Identify which cell holds the provided text, then report its [X, Y] central coordinate. 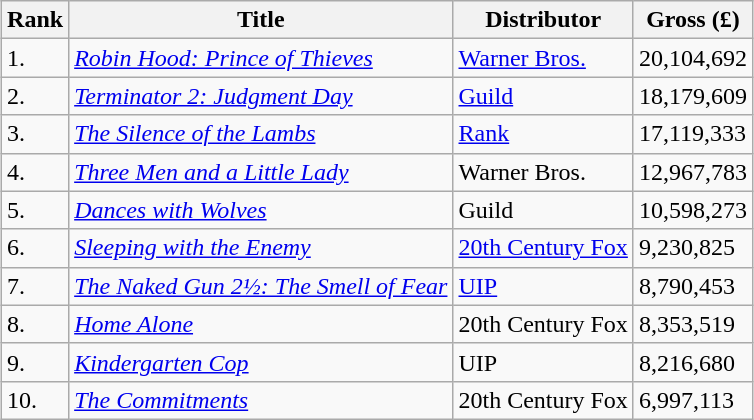
8,790,453 [692, 286]
20,104,692 [692, 58]
The Commitments [261, 400]
Gross (£) [692, 20]
Dances with Wolves [261, 210]
6,997,113 [692, 400]
8,216,680 [692, 362]
2. [36, 96]
8. [36, 324]
Kindergarten Cop [261, 362]
The Silence of the Lambs [261, 134]
Home Alone [261, 324]
6. [36, 248]
17,119,333 [692, 134]
9. [36, 362]
12,967,783 [692, 172]
Robin Hood: Prince of Thieves [261, 58]
Sleeping with the Enemy [261, 248]
Title [261, 20]
8,353,519 [692, 324]
5. [36, 210]
Terminator 2: Judgment Day [261, 96]
9,230,825 [692, 248]
1. [36, 58]
3. [36, 134]
4. [36, 172]
The Naked Gun 2½: The Smell of Fear [261, 286]
Distributor [543, 20]
10,598,273 [692, 210]
Three Men and a Little Lady [261, 172]
18,179,609 [692, 96]
10. [36, 400]
7. [36, 286]
